Output the [X, Y] coordinate of the center of the cell containing the given text.  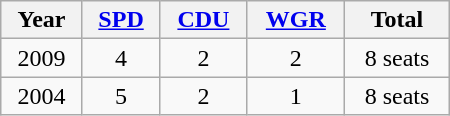
SPD [121, 20]
5 [121, 96]
Total [397, 20]
CDU [204, 20]
2004 [42, 96]
4 [121, 58]
Year [42, 20]
1 [296, 96]
2009 [42, 58]
WGR [296, 20]
